Provide the (X, Y) coordinate of the cell's center where the given text is located.  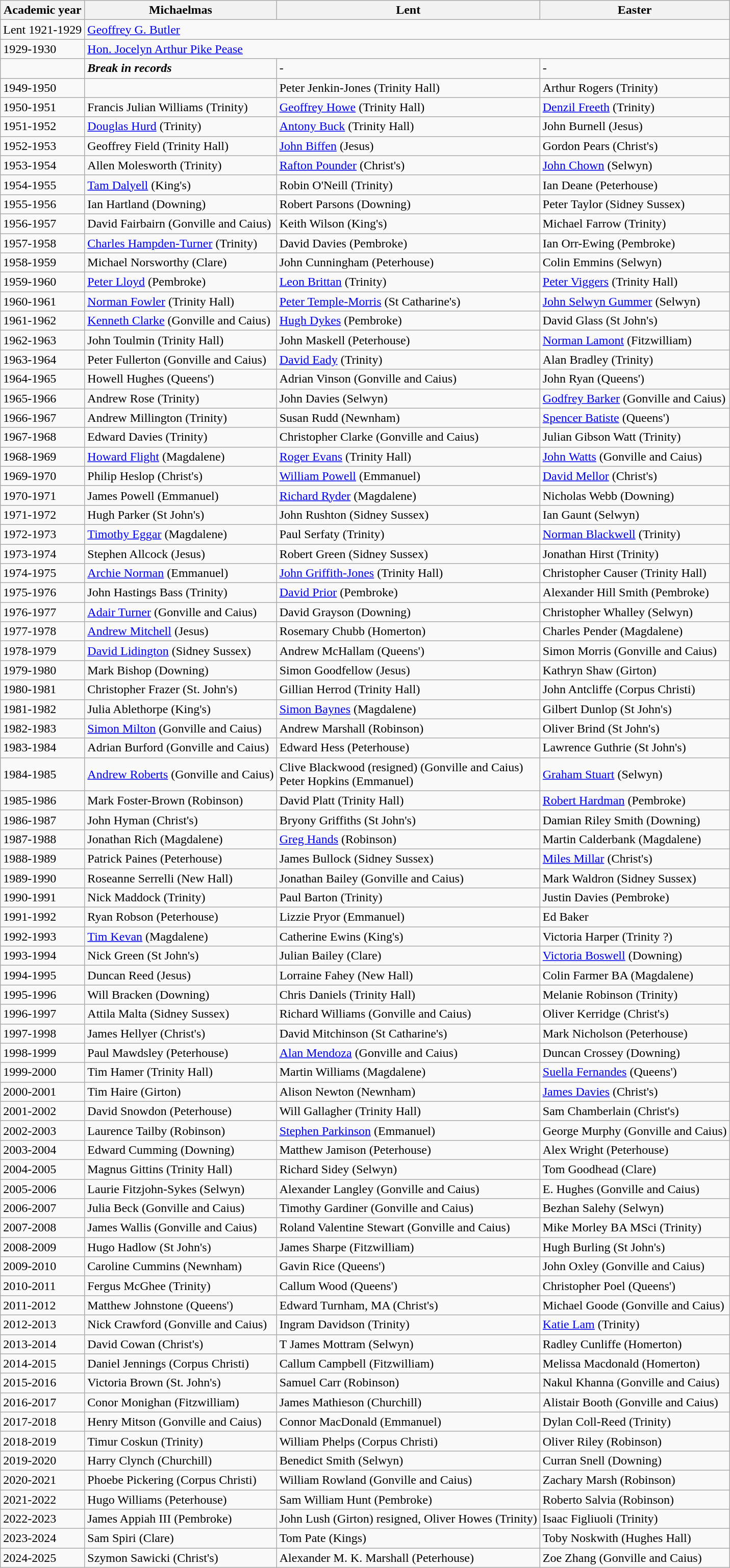
Harry Clynch (Churchill) (181, 1460)
Edward Davies (Trinity) (181, 437)
Bryony Griffiths (St John's) (408, 820)
Sam Spiri (Clare) (181, 1538)
1992-1993 (43, 937)
William Phelps (Corpus Christi) (408, 1441)
Hugh Dykes (Pembroke) (408, 321)
2022-2023 (43, 1519)
Julia Beck (Gonville and Caius) (181, 1208)
Oliver Brind (St John's) (635, 728)
E. Hughes (Gonville and Caius) (635, 1189)
1965-1966 (43, 398)
Leon Brittan (Trinity) (408, 282)
Archie Norman (Emmanuel) (181, 573)
Tom Goodhead (Clare) (635, 1169)
Tim Haire (Girton) (181, 1092)
Alison Newton (Newnham) (408, 1092)
Lent 1921-1929 (43, 30)
Victoria Harper (Trinity ?) (635, 937)
Tom Pate (Kings) (408, 1538)
Howard Flight (Magdalene) (181, 457)
Peter Lloyd (Pembroke) (181, 282)
Adrian Vinson (Gonville and Caius) (408, 379)
Robin O'Neill (Trinity) (408, 185)
Robert Parsons (Downing) (408, 204)
Tim Hamer (Trinity Hall) (181, 1072)
Alexander Hill Smith (Pembroke) (635, 593)
Stephen Parkinson (Emmanuel) (408, 1130)
Christopher Frazer (St. John's) (181, 690)
Oliver Riley (Robinson) (635, 1441)
1964-1965 (43, 379)
1982-1983 (43, 728)
Ryan Robson (Peterhouse) (181, 917)
Arthur Rogers (Trinity) (635, 88)
James Sharpe (Fitzwilliam) (408, 1247)
Andrew Roberts (Gonville and Caius) (181, 774)
1995-1996 (43, 995)
Philip Heslop (Christ's) (181, 476)
1976-1977 (43, 612)
2001-2002 (43, 1111)
2008-2009 (43, 1247)
Norman Blackwell (Trinity) (635, 534)
Paul Serfaty (Trinity) (408, 534)
Connor MacDonald (Emmanuel) (408, 1422)
Will Bracken (Downing) (181, 995)
1953-1954 (43, 165)
1961-1962 (43, 321)
Alan Mendoza (Gonville and Caius) (408, 1053)
Paul Barton (Trinity) (408, 898)
Radley Cunliffe (Homerton) (635, 1344)
Christopher Clarke (Gonville and Caius) (408, 437)
1958-1959 (43, 263)
John Rushton (Sidney Sussex) (408, 515)
1951-1952 (43, 127)
Nick Maddock (Trinity) (181, 898)
Tim Kevan (Magdalene) (181, 937)
John Davies (Selwyn) (408, 398)
Colin Farmer BA (Magdalene) (635, 975)
1962-1963 (43, 340)
1981-1982 (43, 709)
Curran Snell (Downing) (635, 1460)
Duncan Reed (Jesus) (181, 975)
Roberto Salvia (Robinson) (635, 1499)
Ian Gaunt (Selwyn) (635, 515)
James Hellyer (Christ's) (181, 1033)
Simon Milton (Gonville and Caius) (181, 728)
Geoffrey G. Butler (407, 30)
John Cunningham (Peterhouse) (408, 263)
Timothy Gardiner (Gonville and Caius) (408, 1208)
Magnus Gittins (Trinity Hall) (181, 1169)
John Ryan (Queens') (635, 379)
Mike Morley BA MSci (Trinity) (635, 1228)
2004-2005 (43, 1169)
James Bullock (Sidney Sussex) (408, 858)
1963-1964 (43, 360)
Callum Wood (Queens') (408, 1286)
2024-2025 (43, 1558)
John Selwyn Gummer (Selwyn) (635, 301)
Will Gallagher (Trinity Hall) (408, 1111)
Godfrey Barker (Gonville and Caius) (635, 398)
Gilbert Dunlop (St John's) (635, 709)
Martin Williams (Magdalene) (408, 1072)
Alex Wright (Peterhouse) (635, 1150)
Caroline Cummins (Newnham) (181, 1267)
1980-1981 (43, 690)
Norman Lamont (Fitzwilliam) (635, 340)
Patrick Paines (Peterhouse) (181, 858)
David Mellor (Christ's) (635, 476)
2012-2013 (43, 1325)
Edward Turnham, MA (Christ's) (408, 1305)
1972-1973 (43, 534)
Mark Bishop (Downing) (181, 670)
1985-1986 (43, 800)
1954-1955 (43, 185)
Gillian Herrod (Trinity Hall) (408, 690)
2018-2019 (43, 1441)
Attila Malta (Sidney Sussex) (181, 1014)
Rafton Pounder (Christ's) (408, 165)
1955-1956 (43, 204)
Conor Monighan (Fitzwilliam) (181, 1402)
David Prior (Pembroke) (408, 593)
Norman Fowler (Trinity Hall) (181, 301)
Howell Hughes (Queens') (181, 379)
Mark Waldron (Sidney Sussex) (635, 878)
1983-1984 (43, 748)
1979-1980 (43, 670)
John Antcliffe (Corpus Christi) (635, 690)
2016-2017 (43, 1402)
Michael Norsworthy (Clare) (181, 263)
1956-1957 (43, 223)
1968-1969 (43, 457)
Andrew Rose (Trinity) (181, 398)
Geoffrey Howe (Trinity Hall) (408, 107)
1973-1974 (43, 553)
Timur Coskun (Trinity) (181, 1441)
James Wallis (Gonville and Caius) (181, 1228)
Martin Calderbank (Magdalene) (635, 839)
2021-2022 (43, 1499)
John Maskell (Peterhouse) (408, 340)
Julian Gibson Watt (Trinity) (635, 437)
2000-2001 (43, 1092)
Peter Viggers (Trinity Hall) (635, 282)
Daniel Jennings (Corpus Christi) (181, 1363)
Richard Sidey (Selwyn) (408, 1169)
Paul Mawdsley (Peterhouse) (181, 1053)
2005-2006 (43, 1189)
Suella Fernandes (Queens') (635, 1072)
1986-1987 (43, 820)
1996-1997 (43, 1014)
Spencer Batiste (Queens') (635, 418)
David Fairbairn (Gonville and Caius) (181, 223)
2003-2004 (43, 1150)
William Powell (Emmanuel) (408, 476)
Easter (635, 10)
Lawrence Guthrie (St John's) (635, 748)
David Grayson (Downing) (408, 612)
Dylan Coll-Reed (Trinity) (635, 1422)
Ian Orr-Ewing (Pembroke) (635, 243)
Andrew Mitchell (Jesus) (181, 631)
Jonathan Hirst (Trinity) (635, 553)
Douglas Hurd (Trinity) (181, 127)
David Cowan (Christ's) (181, 1344)
1987-1988 (43, 839)
Gordon Pears (Christ's) (635, 146)
Fergus McGhee (Trinity) (181, 1286)
John Griffith-Jones (Trinity Hall) (408, 573)
Charles Pender (Magdalene) (635, 631)
Nick Green (St John's) (181, 956)
Andrew Marshall (Robinson) (408, 728)
Laurence Tailby (Robinson) (181, 1130)
Keith Wilson (King's) (408, 223)
Christopher Causer (Trinity Hall) (635, 573)
Roger Evans (Trinity Hall) (408, 457)
Catherine Ewins (King's) (408, 937)
1967-1968 (43, 437)
James Mathieson (Churchill) (408, 1402)
Rosemary Chubb (Homerton) (408, 631)
John Biffen (Jesus) (408, 146)
James Appiah III (Pembroke) (181, 1519)
Timothy Eggar (Magdalene) (181, 534)
Victoria Boswell (Downing) (635, 956)
Hon. Jocelyn Arthur Pike Pease (407, 49)
1952-1953 (43, 146)
Alistair Booth (Gonville and Caius) (635, 1402)
Mark Nicholson (Peterhouse) (635, 1033)
1974-1975 (43, 573)
Peter Jenkin-Jones (Trinity Hall) (408, 88)
Phoebe Pickering (Corpus Christi) (181, 1480)
Oliver Kerridge (Christ's) (635, 1014)
2009-2010 (43, 1267)
John Oxley (Gonville and Caius) (635, 1267)
1975-1976 (43, 593)
Peter Temple-Morris (St Catharine's) (408, 301)
Lent (408, 10)
T James Mottram (Selwyn) (408, 1344)
Alan Bradley (Trinity) (635, 360)
2014-2015 (43, 1363)
Andrew McHallam (Queens') (408, 651)
1966-1967 (43, 418)
George Murphy (Gonville and Caius) (635, 1130)
Ed Baker (635, 917)
1991-1992 (43, 917)
Stephen Allcock (Jesus) (181, 553)
Victoria Brown (St. John's) (181, 1383)
Gavin Rice (Queens') (408, 1267)
Greg Hands (Robinson) (408, 839)
Callum Campbell (Fitzwilliam) (408, 1363)
David Eady (Trinity) (408, 360)
Antony Buck (Trinity Hall) (408, 127)
1993-1994 (43, 956)
Toby Noskwith (Hughes Hall) (635, 1538)
Hugo Hadlow (St John's) (181, 1247)
2013-2014 (43, 1344)
1978-1979 (43, 651)
Tam Dalyell (King's) (181, 185)
James Powell (Emmanuel) (181, 495)
John Burnell (Jesus) (635, 127)
Richard Williams (Gonville and Caius) (408, 1014)
1970-1971 (43, 495)
Simon Baynes (Magdalene) (408, 709)
Break in records (181, 68)
Simon Goodfellow (Jesus) (408, 670)
Jonathan Rich (Magdalene) (181, 839)
1960-1961 (43, 301)
Geoffrey Field (Trinity Hall) (181, 146)
David Davies (Pembroke) (408, 243)
1990-1991 (43, 898)
2020-2021 (43, 1480)
Katie Lam (Trinity) (635, 1325)
Mark Foster-Brown (Robinson) (181, 800)
Justin Davies (Pembroke) (635, 898)
Kathryn Shaw (Girton) (635, 670)
1999-2000 (43, 1072)
1949-1950 (43, 88)
Edward Hess (Peterhouse) (408, 748)
John Watts (Gonville and Caius) (635, 457)
John Hyman (Christ's) (181, 820)
2015-2016 (43, 1383)
Denzil Freeth (Trinity) (635, 107)
Academic year (43, 10)
Szymon Sawicki (Christ's) (181, 1558)
Ian Hartland (Downing) (181, 204)
1929-1930 (43, 49)
Colin Emmins (Selwyn) (635, 263)
Samuel Carr (Robinson) (408, 1383)
Zoe Zhang (Gonville and Caius) (635, 1558)
2010-2011 (43, 1286)
Nakul Khanna (Gonville and Caius) (635, 1383)
Christopher Whalley (Selwyn) (635, 612)
Lizzie Pryor (Emmanuel) (408, 917)
Laurie Fitzjohn-Sykes (Selwyn) (181, 1189)
Robert Green (Sidney Sussex) (408, 553)
1997-1998 (43, 1033)
John Toulmin (Trinity Hall) (181, 340)
Matthew Johnstone (Queens') (181, 1305)
1989-1990 (43, 878)
Michaelmas (181, 10)
Michael Goode (Gonville and Caius) (635, 1305)
Peter Fullerton (Gonville and Caius) (181, 360)
2023-2024 (43, 1538)
John Hastings Bass (Trinity) (181, 593)
1998-1999 (43, 1053)
1959-1960 (43, 282)
James Davies (Christ's) (635, 1092)
Chris Daniels (Trinity Hall) (408, 995)
1969-1970 (43, 476)
David Glass (St John's) (635, 321)
Francis Julian Williams (Trinity) (181, 107)
David Lidington (Sidney Sussex) (181, 651)
Melanie Robinson (Trinity) (635, 995)
Sam Chamberlain (Christ's) (635, 1111)
1988-1989 (43, 858)
Kenneth Clarke (Gonville and Caius) (181, 321)
Benedict Smith (Selwyn) (408, 1460)
Julian Bailey (Clare) (408, 956)
David Mitchinson (St Catharine's) (408, 1033)
Melissa Macdonald (Homerton) (635, 1363)
2007-2008 (43, 1228)
Henry Mitson (Gonville and Caius) (181, 1422)
Julia Ablethorpe (King's) (181, 709)
Hugh Burling (St John's) (635, 1247)
2017-2018 (43, 1422)
Roland Valentine Stewart (Gonville and Caius) (408, 1228)
Miles Millar (Christ's) (635, 858)
2006-2007 (43, 1208)
Nick Crawford (Gonville and Caius) (181, 1325)
John Lush (Girton) resigned, Oliver Howes (Trinity) (408, 1519)
1984-1985 (43, 774)
Damian Riley Smith (Downing) (635, 820)
David Platt (Trinity Hall) (408, 800)
1977-1978 (43, 631)
Susan Rudd (Newnham) (408, 418)
John Chown (Selwyn) (635, 165)
Roseanne Serrelli (New Hall) (181, 878)
Ian Deane (Peterhouse) (635, 185)
Alexander Langley (Gonville and Caius) (408, 1189)
Simon Morris (Gonville and Caius) (635, 651)
Charles Hampden-Turner (Trinity) (181, 243)
1950-1951 (43, 107)
Adrian Burford (Gonville and Caius) (181, 748)
1994-1995 (43, 975)
Sam William Hunt (Pembroke) (408, 1499)
Ingram Davidson (Trinity) (408, 1325)
William Rowland (Gonville and Caius) (408, 1480)
Adair Turner (Gonville and Caius) (181, 612)
Lorraine Fahey (New Hall) (408, 975)
Matthew Jamison (Peterhouse) (408, 1150)
2019-2020 (43, 1460)
Christopher Poel (Queens') (635, 1286)
1957-1958 (43, 243)
Peter Taylor (Sidney Sussex) (635, 204)
2002-2003 (43, 1130)
Nicholas Webb (Downing) (635, 495)
Allen Molesworth (Trinity) (181, 165)
David Snowdon (Peterhouse) (181, 1111)
Hugh Parker (St John's) (181, 515)
Isaac Figliuoli (Trinity) (635, 1519)
2011-2012 (43, 1305)
Hugo Williams (Peterhouse) (181, 1499)
Bezhan Salehy (Selwyn) (635, 1208)
Robert Hardman (Pembroke) (635, 800)
Edward Cumming (Downing) (181, 1150)
Zachary Marsh (Robinson) (635, 1480)
Duncan Crossey (Downing) (635, 1053)
Alexander M. K. Marshall (Peterhouse) (408, 1558)
Clive Blackwood (resigned) (Gonville and Caius)Peter Hopkins (Emmanuel) (408, 774)
Jonathan Bailey (Gonville and Caius) (408, 878)
Graham Stuart (Selwyn) (635, 774)
Michael Farrow (Trinity) (635, 223)
Andrew Millington (Trinity) (181, 418)
1971-1972 (43, 515)
Richard Ryder (Magdalene) (408, 495)
